Determine the (x, y) coordinate at the center of the cell enclosing the given text.  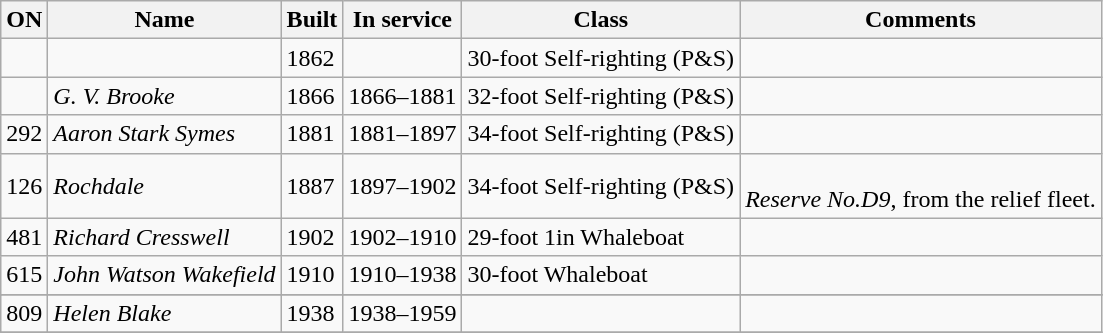
Aaron Stark Symes (164, 134)
1902 (312, 237)
In service (402, 20)
John Watson Wakefield (164, 275)
Name (164, 20)
1910–1938 (402, 275)
1910 (312, 275)
292 (24, 134)
Built (312, 20)
1938–1959 (402, 313)
1902–1910 (402, 237)
481 (24, 237)
29-foot 1in Whaleboat (601, 237)
126 (24, 186)
615 (24, 275)
Reserve No.D9, from the relief fleet. (921, 186)
Richard Cresswell (164, 237)
G. V. Brooke (164, 96)
1881 (312, 134)
809 (24, 313)
Class (601, 20)
1881–1897 (402, 134)
1897–1902 (402, 186)
1862 (312, 58)
32-foot Self-righting (P&S) (601, 96)
ON (24, 20)
1938 (312, 313)
Rochdale (164, 186)
30-foot Whaleboat (601, 275)
1866 (312, 96)
1887 (312, 186)
1866–1881 (402, 96)
Helen Blake (164, 313)
Comments (921, 20)
30-foot Self-righting (P&S) (601, 58)
